Return (X, Y) of the center of cell containing provided text 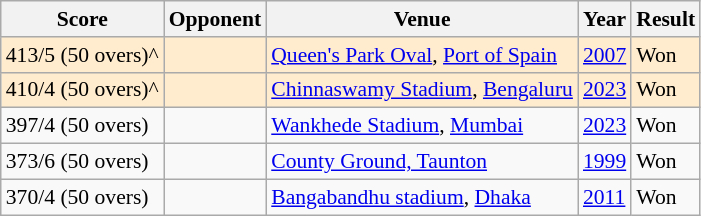
Chinnaswamy Stadium, Bengaluru (422, 90)
Queen's Park Oval, Port of Spain (422, 55)
370/4 (50 overs) (82, 197)
413/5 (50 overs)^ (82, 55)
Score (82, 19)
1999 (604, 162)
410/4 (50 overs)^ (82, 90)
Opponent (216, 19)
County Ground, Taunton (422, 162)
2007 (604, 55)
Venue (422, 19)
Year (604, 19)
Wankhede Stadium, Mumbai (422, 126)
Bangabandhu stadium, Dhaka (422, 197)
373/6 (50 overs) (82, 162)
Result (666, 19)
397/4 (50 overs) (82, 126)
2011 (604, 197)
